Detect which cell encompasses the target text, then output its [X, Y] center coordinate. 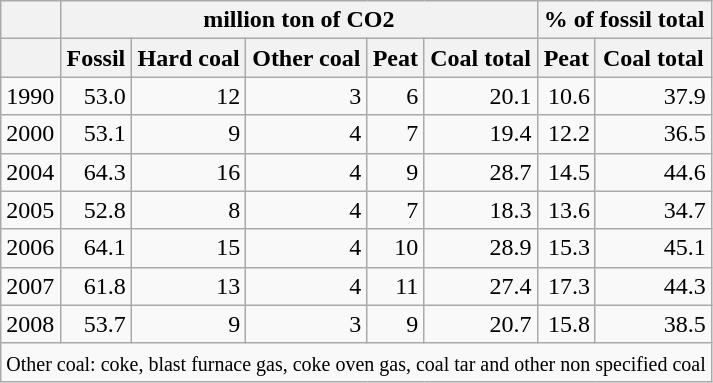
44.3 [653, 286]
28.7 [480, 172]
44.6 [653, 172]
16 [188, 172]
61.8 [96, 286]
Other coal [306, 58]
45.1 [653, 248]
20.1 [480, 96]
2007 [31, 286]
2008 [31, 324]
8 [188, 210]
27.4 [480, 286]
11 [396, 286]
13 [188, 286]
53.0 [96, 96]
2005 [31, 210]
15.8 [566, 324]
37.9 [653, 96]
Hard coal [188, 58]
6 [396, 96]
10 [396, 248]
2004 [31, 172]
36.5 [653, 134]
19.4 [480, 134]
12 [188, 96]
million ton of CO2 [300, 20]
13.6 [566, 210]
53.7 [96, 324]
53.1 [96, 134]
15 [188, 248]
28.9 [480, 248]
15.3 [566, 248]
2006 [31, 248]
64.3 [96, 172]
1990 [31, 96]
Fossil [96, 58]
Other coal: coke, blast furnace gas, coke oven gas, coal tar and other non specified coal [356, 362]
20.7 [480, 324]
52.8 [96, 210]
38.5 [653, 324]
10.6 [566, 96]
2000 [31, 134]
12.2 [566, 134]
17.3 [566, 286]
18.3 [480, 210]
64.1 [96, 248]
34.7 [653, 210]
14.5 [566, 172]
% of fossil total [624, 20]
